Pinpoint the cell where the given text exists, returning its [x, y] midpoint coordinate. 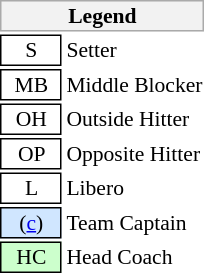
(c) [32, 223]
Middle Blocker [134, 85]
Libero [134, 188]
Team Captain [134, 223]
Legend [102, 16]
Opposite Hitter [134, 154]
S [32, 50]
MB [32, 85]
OH [32, 120]
OP [32, 154]
L [32, 188]
Outside Hitter [134, 120]
Setter [134, 50]
